Return (x, y) of the center of cell containing provided text 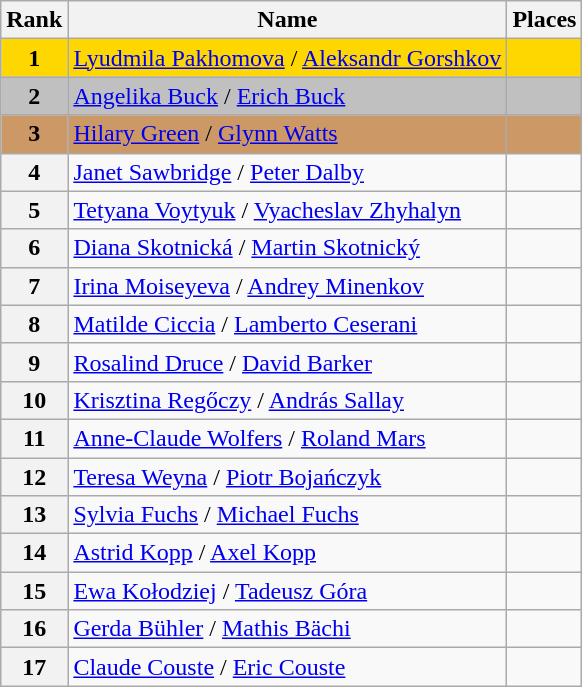
5 (34, 210)
Krisztina Regőczy / András Sallay (288, 400)
Diana Skotnická / Martin Skotnický (288, 248)
Sylvia Fuchs / Michael Fuchs (288, 515)
11 (34, 438)
Places (544, 20)
Rank (34, 20)
10 (34, 400)
Hilary Green / Glynn Watts (288, 134)
Rosalind Druce / David Barker (288, 362)
2 (34, 96)
15 (34, 591)
Teresa Weyna / Piotr Bojańczyk (288, 477)
Gerda Bühler / Mathis Bächi (288, 629)
Janet Sawbridge / Peter Dalby (288, 172)
12 (34, 477)
Astrid Kopp / Axel Kopp (288, 553)
8 (34, 324)
1 (34, 58)
14 (34, 553)
Lyudmila Pakhomova / Aleksandr Gorshkov (288, 58)
Name (288, 20)
4 (34, 172)
Anne-Claude Wolfers / Roland Mars (288, 438)
3 (34, 134)
17 (34, 667)
13 (34, 515)
7 (34, 286)
16 (34, 629)
Angelika Buck / Erich Buck (288, 96)
9 (34, 362)
Matilde Ciccia / Lamberto Ceserani (288, 324)
Irina Moiseyeva / Andrey Minenkov (288, 286)
Ewa Kołodziej / Tadeusz Góra (288, 591)
Tetyana Voytyuk / Vyacheslav Zhyhalyn (288, 210)
Claude Couste / Eric Couste (288, 667)
6 (34, 248)
